Identify which cell holds the provided text, then report its (x, y) central coordinate. 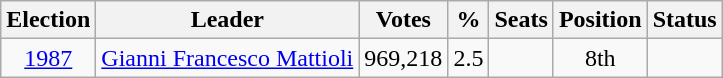
Position (600, 20)
Leader (228, 20)
Status (684, 20)
Seats (521, 20)
% (468, 20)
8th (600, 58)
1987 (48, 58)
Election (48, 20)
Gianni Francesco Mattioli (228, 58)
969,218 (404, 58)
Votes (404, 20)
2.5 (468, 58)
